Pinpoint the cell where the given text exists, returning its [X, Y] midpoint coordinate. 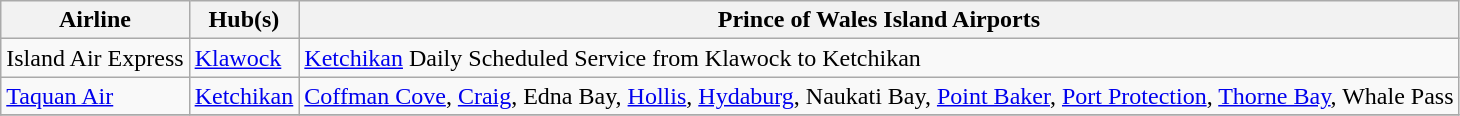
Klawock [244, 58]
Airline [95, 20]
Ketchikan Daily Scheduled Service from Klawock to Ketchikan [879, 58]
Coffman Cove, Craig, Edna Bay, Hollis, Hydaburg, Naukati Bay, Point Baker, Port Protection, Thorne Bay, Whale Pass [879, 96]
Taquan Air [95, 96]
Hub(s) [244, 20]
Island Air Express [95, 58]
Ketchikan [244, 96]
Prince of Wales Island Airports [879, 20]
